Identify which cell holds the provided text, then report its [X, Y] central coordinate. 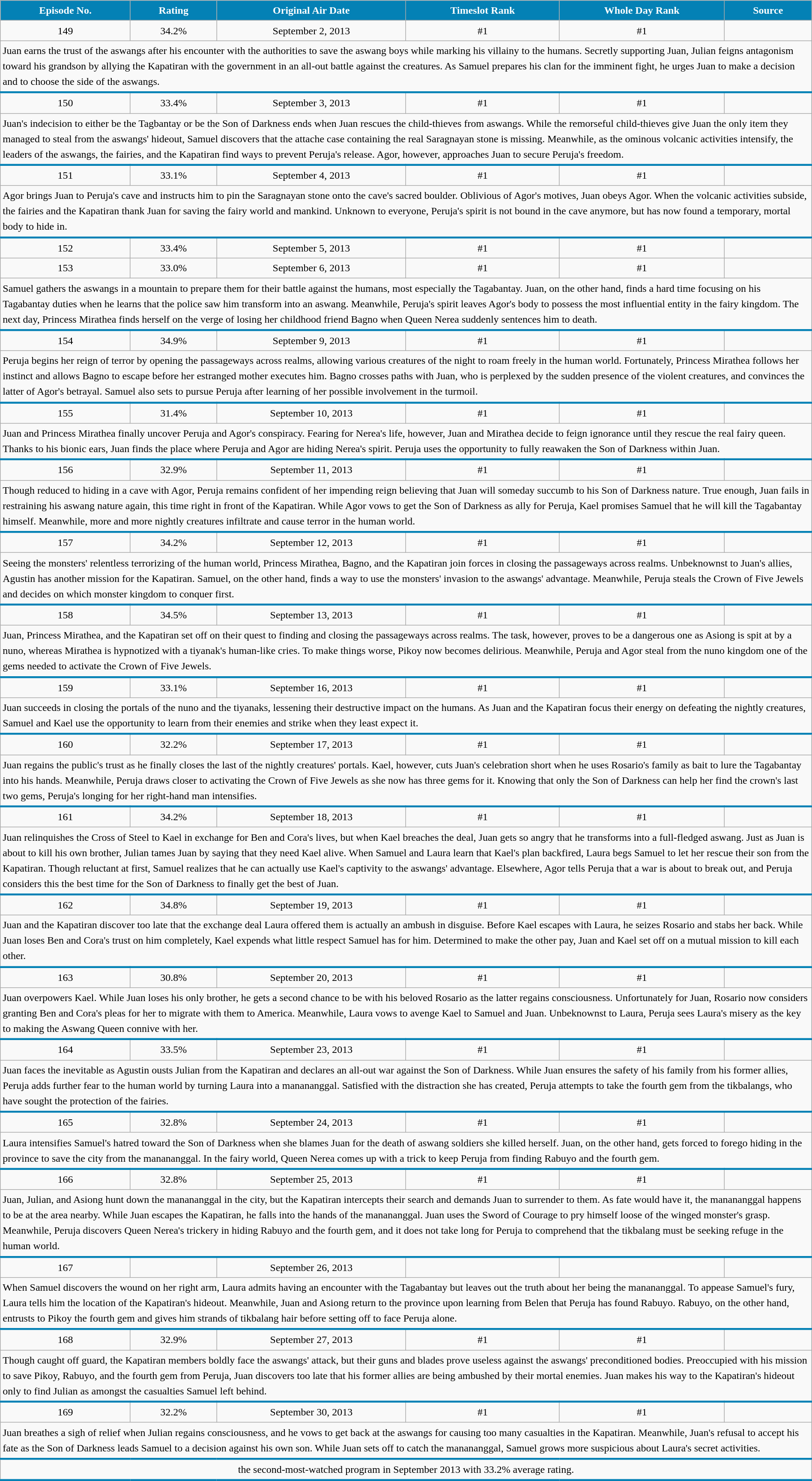
34.8% [173, 905]
34.5% [173, 615]
Episode No. [66, 10]
151 [66, 176]
September 12, 2013 [311, 543]
September 10, 2013 [311, 413]
September 20, 2013 [311, 977]
162 [66, 905]
September 26, 2013 [311, 1267]
the second-most-watched program in September 2013 with 33.2% average rating. [406, 1469]
149 [66, 31]
167 [66, 1267]
September 19, 2013 [311, 905]
160 [66, 745]
September 3, 2013 [311, 103]
Timeslot Rank [483, 10]
September 5, 2013 [311, 248]
Original Air Date [311, 10]
155 [66, 413]
169 [66, 1412]
157 [66, 543]
165 [66, 1122]
33.0% [173, 268]
September 17, 2013 [311, 745]
156 [66, 470]
163 [66, 977]
161 [66, 817]
September 16, 2013 [311, 687]
September 2, 2013 [311, 31]
Whole Day Rank [642, 10]
September 18, 2013 [311, 817]
164 [66, 1050]
30.8% [173, 977]
158 [66, 615]
166 [66, 1179]
September 30, 2013 [311, 1412]
September 6, 2013 [311, 268]
September 11, 2013 [311, 470]
September 27, 2013 [311, 1340]
Rating [173, 10]
33.5% [173, 1050]
September 9, 2013 [311, 340]
152 [66, 248]
34.9% [173, 340]
31.4% [173, 413]
159 [66, 687]
September 24, 2013 [311, 1122]
September 23, 2013 [311, 1050]
Source [768, 10]
September 25, 2013 [311, 1179]
150 [66, 103]
168 [66, 1340]
153 [66, 268]
154 [66, 340]
September 4, 2013 [311, 176]
September 13, 2013 [311, 615]
